Search for the cell housing the specified text and yield its (x, y) center coordinate. 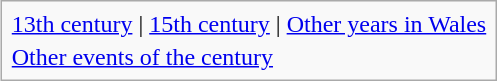
13th century | 15th century | Other years in Wales (248, 24)
Other events of the century (248, 57)
